Locate the cell with the specified text and output its [X, Y] center coordinate. 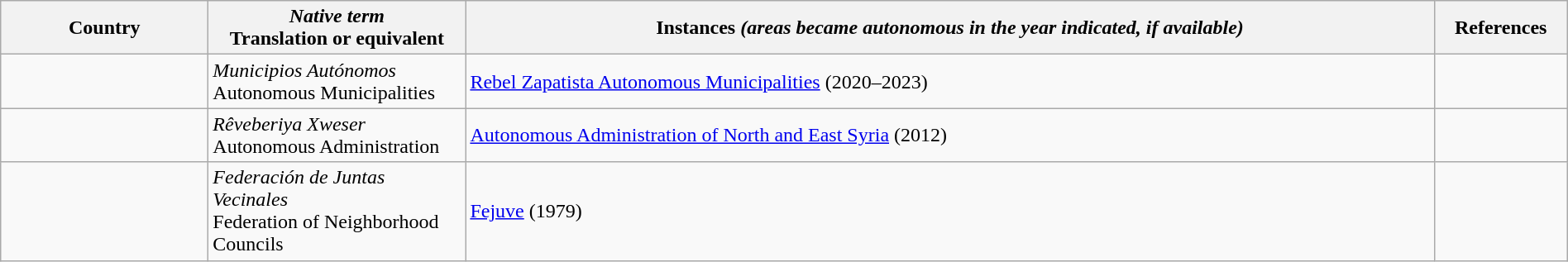
Fejuve (1979) [949, 212]
Native termTranslation or equivalent [337, 28]
Municipios AutónomosAutonomous Municipalities [337, 81]
References [1500, 28]
Rebel Zapatista Autonomous Municipalities (2020–2023) [949, 81]
Rêveberiya XweserAutonomous Administration [337, 136]
Instances (areas became autonomous in the year indicated, if available) [949, 28]
Federación de Juntas VecinalesFederation of Neighborhood Councils [337, 212]
Autonomous Administration of North and East Syria (2012) [949, 136]
Country [104, 28]
